Scan for the cell matching the given text and deliver its (X, Y) coordinate at center. 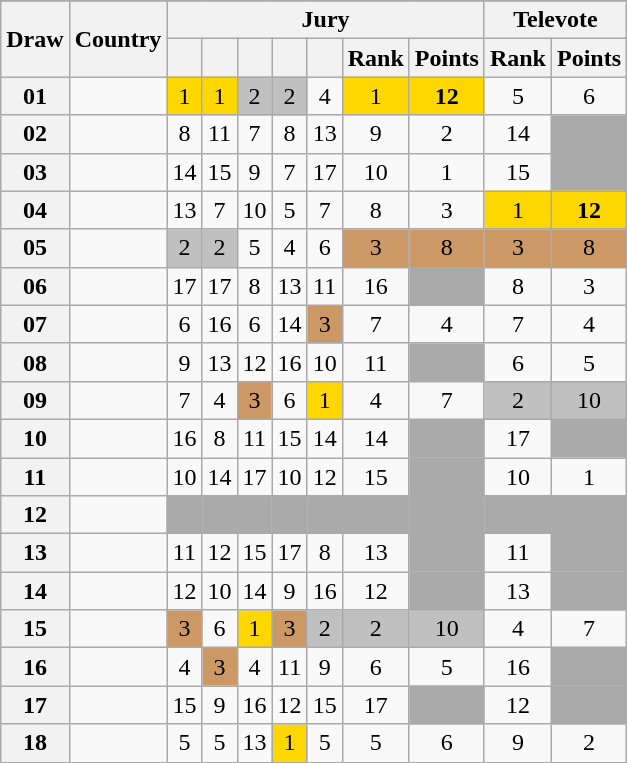
07 (35, 324)
Draw (35, 39)
01 (35, 96)
Jury (326, 20)
04 (35, 210)
Televote (555, 20)
09 (35, 400)
Country (118, 39)
08 (35, 362)
05 (35, 248)
03 (35, 172)
18 (35, 743)
06 (35, 286)
02 (35, 134)
